For the text-containing cell, return its midpoint in (x, y) coordinate format. 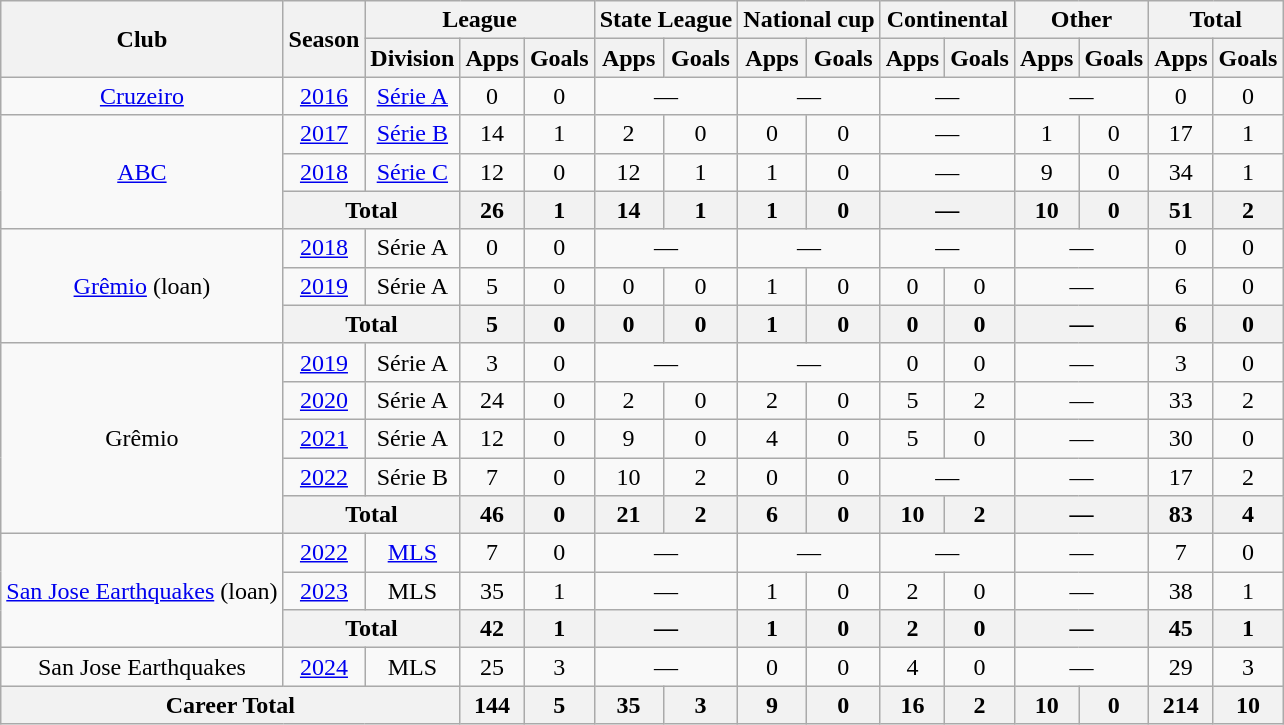
33 (1181, 400)
2020 (324, 400)
League (480, 20)
83 (1181, 515)
24 (492, 400)
38 (1181, 591)
Série C (412, 172)
2024 (324, 667)
2021 (324, 438)
51 (1181, 210)
144 (492, 705)
ABC (142, 172)
2016 (324, 96)
16 (912, 705)
29 (1181, 667)
San Jose Earthquakes (142, 667)
San Jose Earthquakes (loan) (142, 591)
34 (1181, 172)
State League (666, 20)
Continental (947, 20)
Career Total (230, 705)
2017 (324, 134)
Cruzeiro (142, 96)
Season (324, 39)
26 (492, 210)
46 (492, 515)
42 (492, 629)
45 (1181, 629)
Club (142, 39)
Division (412, 58)
25 (492, 667)
Grêmio (loan) (142, 286)
Other (1081, 20)
Grêmio (142, 438)
30 (1181, 438)
214 (1181, 705)
National cup (809, 20)
21 (628, 515)
2023 (324, 591)
